Detect which cell encompasses the target text, then output its (x, y) center coordinate. 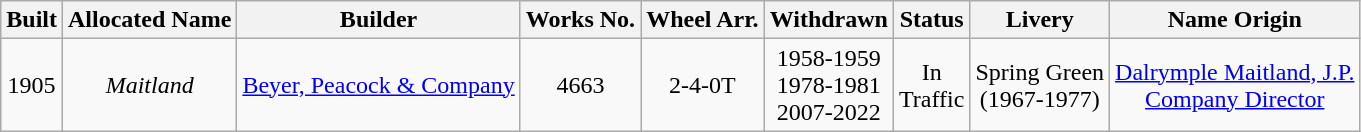
InTraffic (931, 85)
Wheel Arr. (702, 20)
1905 (32, 85)
Allocated Name (150, 20)
Beyer, Peacock & Company (378, 85)
Name Origin (1235, 20)
Spring Green(1967-1977) (1040, 85)
Works No. (580, 20)
4663 (580, 85)
Dalrymple Maitland, J.P.Company Director (1235, 85)
1958-19591978-19812007-2022 (828, 85)
Status (931, 20)
Maitland (150, 85)
Builder (378, 20)
2-4-0T (702, 85)
Withdrawn (828, 20)
Built (32, 20)
Livery (1040, 20)
